Capture the cell that displays the provided text and extract its (x, y) central coordinate. 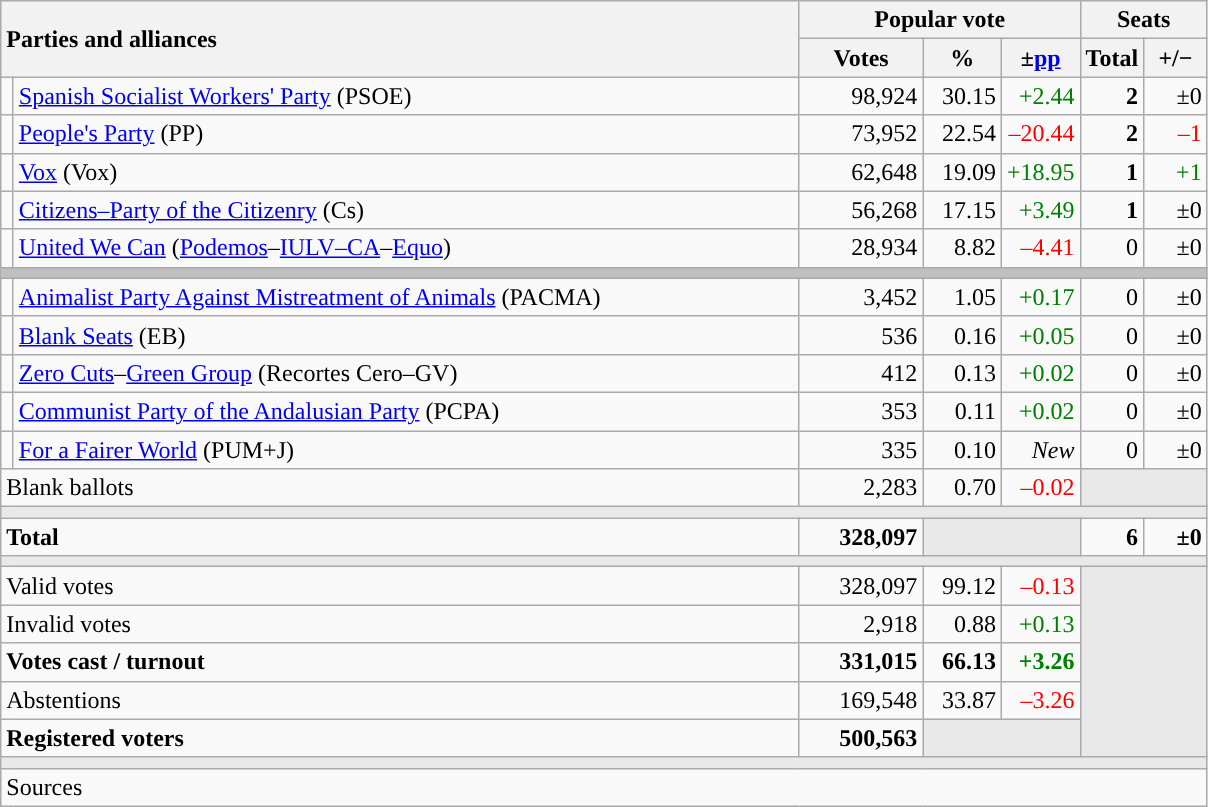
0.16 (962, 335)
Citizens–Party of the Citizenry (Cs) (406, 210)
353 (861, 411)
Sources (604, 787)
56,268 (861, 210)
335 (861, 449)
+18.95 (1040, 172)
500,563 (861, 738)
United We Can (Podemos–IULV–CA–Equo) (406, 248)
Zero Cuts–Green Group (Recortes Cero–GV) (406, 373)
6 (1112, 537)
62,648 (861, 172)
30.15 (962, 96)
0.70 (962, 488)
0.11 (962, 411)
19.09 (962, 172)
Registered voters (400, 738)
% (962, 58)
–1 (1176, 134)
331,015 (861, 662)
536 (861, 335)
3,452 (861, 297)
98,924 (861, 96)
2,283 (861, 488)
Blank Seats (EB) (406, 335)
+0.05 (1040, 335)
Votes cast / turnout (400, 662)
Valid votes (400, 586)
+3.26 (1040, 662)
–3.26 (1040, 700)
Communist Party of the Andalusian Party (PCPA) (406, 411)
1.05 (962, 297)
For a Fairer World (PUM+J) (406, 449)
0.88 (962, 624)
–20.44 (1040, 134)
Popular vote (940, 20)
Animalist Party Against Mistreatment of Animals (PACMA) (406, 297)
New (1040, 449)
–0.02 (1040, 488)
Spanish Socialist Workers' Party (PSOE) (406, 96)
Abstentions (400, 700)
2,918 (861, 624)
+1 (1176, 172)
Seats (1144, 20)
8.82 (962, 248)
33.87 (962, 700)
Blank ballots (400, 488)
66.13 (962, 662)
Vox (Vox) (406, 172)
People's Party (PP) (406, 134)
73,952 (861, 134)
Votes (861, 58)
–0.13 (1040, 586)
+/− (1176, 58)
Parties and alliances (400, 39)
±pp (1040, 58)
+0.17 (1040, 297)
0.10 (962, 449)
0.13 (962, 373)
99.12 (962, 586)
17.15 (962, 210)
28,934 (861, 248)
–4.41 (1040, 248)
169,548 (861, 700)
22.54 (962, 134)
+0.13 (1040, 624)
+2.44 (1040, 96)
+3.49 (1040, 210)
Invalid votes (400, 624)
412 (861, 373)
